Search for the cell housing the specified text and yield its (X, Y) center coordinate. 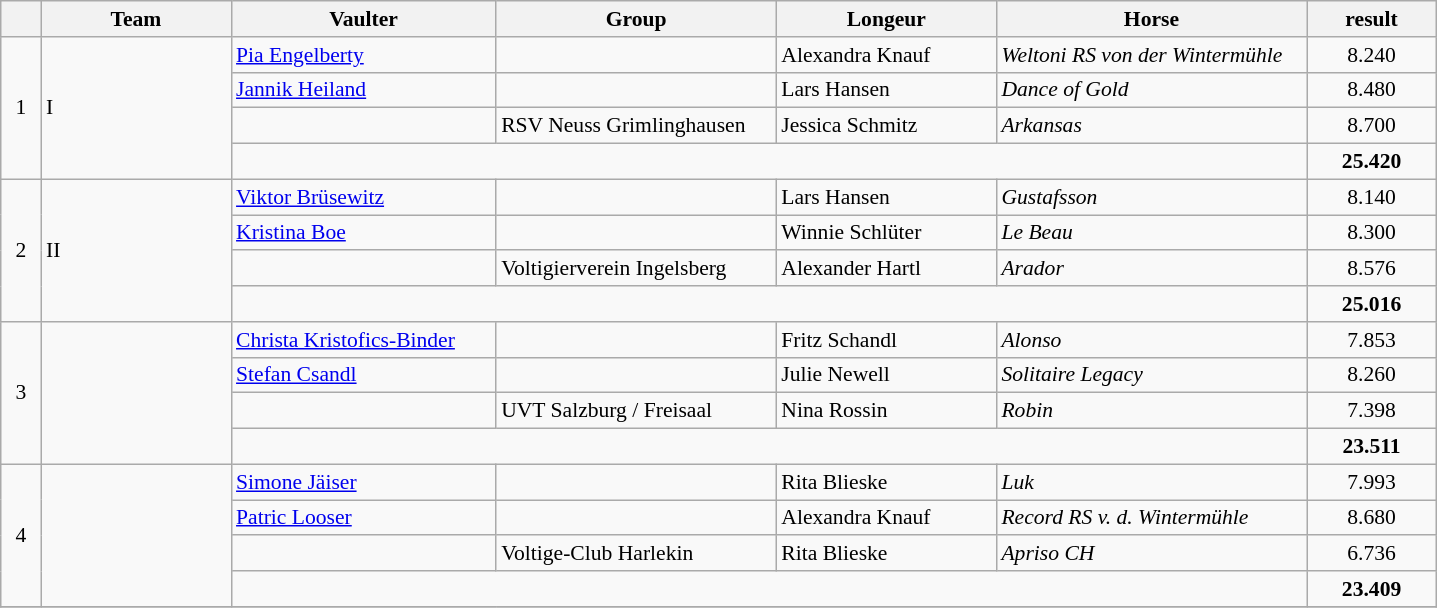
Vaulter (364, 19)
Record RS v. d. Wintermühle (1151, 518)
Nina Rossin (886, 411)
Longeur (886, 19)
Voltigierverein Ingelsberg (636, 269)
Solitaire Legacy (1151, 375)
UVT Salzburg / Freisaal (636, 411)
Robin (1151, 411)
Le Beau (1151, 233)
7.398 (1371, 411)
Team (136, 19)
23.409 (1371, 589)
Alonso (1151, 340)
2 (21, 250)
Stefan Csandl (364, 375)
II (136, 250)
8.260 (1371, 375)
Jessica Schmitz (886, 126)
Viktor Brüsewitz (364, 197)
8.240 (1371, 55)
25.420 (1371, 162)
6.736 (1371, 554)
3 (21, 393)
Voltige-Club Harlekin (636, 554)
RSV Neuss Grimlinghausen (636, 126)
Patric Looser (364, 518)
Julie Newell (886, 375)
Jannik Heiland (364, 90)
8.680 (1371, 518)
8.140 (1371, 197)
Gustafsson (1151, 197)
Simone Jäiser (364, 482)
I (136, 108)
7.993 (1371, 482)
Weltoni RS von der Wintermühle (1151, 55)
8.480 (1371, 90)
23.511 (1371, 447)
Christa Kristofics-Binder (364, 340)
4 (21, 535)
Luk (1151, 482)
Fritz Schandl (886, 340)
Apriso CH (1151, 554)
Kristina Boe (364, 233)
Alexander Hartl (886, 269)
Winnie Schlüter (886, 233)
25.016 (1371, 304)
Arkansas (1151, 126)
Arador (1151, 269)
8.300 (1371, 233)
Dance of Gold (1151, 90)
8.700 (1371, 126)
result (1371, 19)
7.853 (1371, 340)
Group (636, 19)
1 (21, 108)
Pia Engelberty (364, 55)
8.576 (1371, 269)
Horse (1151, 19)
